Output the (x, y) coordinate of the center of the cell containing the given text.  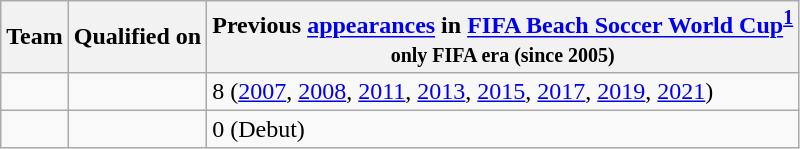
Team (35, 37)
8 (2007, 2008, 2011, 2013, 2015, 2017, 2019, 2021) (503, 91)
0 (Debut) (503, 129)
Previous appearances in FIFA Beach Soccer World Cup1only FIFA era (since 2005) (503, 37)
Qualified on (137, 37)
